Provide the (x, y) coordinate of the cell's center where the given text is located.  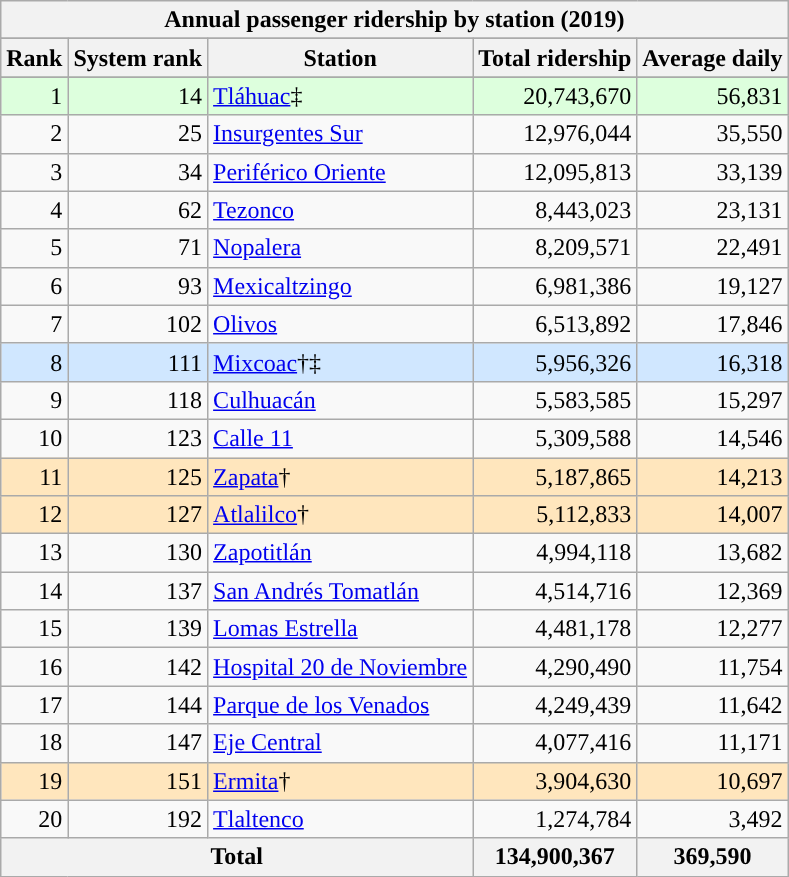
12,369 (712, 591)
13,682 (712, 553)
144 (138, 705)
111 (138, 362)
Olivos (340, 324)
17 (34, 705)
56,831 (712, 96)
Station (340, 58)
18 (34, 743)
11 (34, 477)
9 (34, 400)
2 (34, 134)
1 (34, 96)
11,642 (712, 705)
Zapata† (340, 477)
1,274,784 (555, 819)
3,492 (712, 819)
5,956,326 (555, 362)
Lomas Estrella (340, 629)
15,297 (712, 400)
Zapotitlán (340, 553)
6 (34, 286)
10 (34, 438)
Mixcoac†‡ (340, 362)
33,139 (712, 172)
93 (138, 286)
5,112,833 (555, 515)
125 (138, 477)
12,095,813 (555, 172)
147 (138, 743)
Average daily (712, 58)
8,209,571 (555, 248)
Atlalilco† (340, 515)
137 (138, 591)
127 (138, 515)
4 (34, 210)
16,318 (712, 362)
8,443,023 (555, 210)
Parque de los Venados (340, 705)
19 (34, 781)
4,077,416 (555, 743)
Tláhuac‡ (340, 96)
6,981,386 (555, 286)
Total ridership (555, 58)
6,513,892 (555, 324)
25 (138, 134)
4,514,716 (555, 591)
4,290,490 (555, 667)
Rank (34, 58)
12 (34, 515)
Tlaltenco (340, 819)
Culhuacán (340, 400)
Total (237, 857)
14,546 (712, 438)
13 (34, 553)
5 (34, 248)
118 (138, 400)
7 (34, 324)
130 (138, 553)
19,127 (712, 286)
62 (138, 210)
134,900,367 (555, 857)
192 (138, 819)
Eje Central (340, 743)
Nopalera (340, 248)
102 (138, 324)
14,213 (712, 477)
Mexicaltzingo (340, 286)
15 (34, 629)
23,131 (712, 210)
8 (34, 362)
4,994,118 (555, 553)
System rank (138, 58)
142 (138, 667)
20,743,670 (555, 96)
20 (34, 819)
12,277 (712, 629)
71 (138, 248)
Annual passenger ridership by station (2019) (394, 20)
17,846 (712, 324)
139 (138, 629)
5,187,865 (555, 477)
34 (138, 172)
3,904,630 (555, 781)
11,754 (712, 667)
Insurgentes Sur (340, 134)
5,309,588 (555, 438)
Periférico Oriente (340, 172)
123 (138, 438)
151 (138, 781)
4,481,178 (555, 629)
369,590 (712, 857)
11,171 (712, 743)
Calle 11 (340, 438)
10,697 (712, 781)
16 (34, 667)
22,491 (712, 248)
Hospital 20 de Noviembre (340, 667)
12,976,044 (555, 134)
4,249,439 (555, 705)
14,007 (712, 515)
3 (34, 172)
Tezonco (340, 210)
35,550 (712, 134)
5,583,585 (555, 400)
Ermita† (340, 781)
San Andrés Tomatlán (340, 591)
